Output the [X, Y] coordinate of the center of the cell containing the given text.  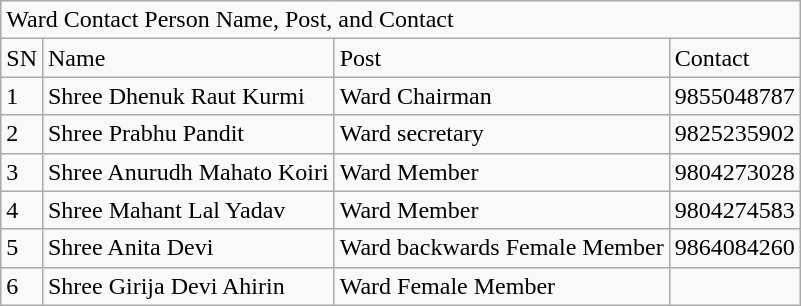
9804274583 [734, 210]
Shree Mahant Lal Yadav [188, 210]
Ward Female Member [502, 286]
SN [22, 58]
Ward secretary [502, 134]
Name [188, 58]
Shree Dhenuk Raut Kurmi [188, 96]
Shree Girija Devi Ahirin [188, 286]
6 [22, 286]
2 [22, 134]
Shree Prabhu Pandit [188, 134]
Ward backwards Female Member [502, 248]
Shree Anurudh Mahato Koiri [188, 172]
Shree Anita Devi [188, 248]
3 [22, 172]
Post [502, 58]
5 [22, 248]
9804273028 [734, 172]
Ward Chairman [502, 96]
Ward Contact Person Name, Post, and Contact [401, 20]
9864084260 [734, 248]
9825235902 [734, 134]
9855048787 [734, 96]
4 [22, 210]
1 [22, 96]
Contact [734, 58]
